Capture the cell that displays the provided text and extract its [x, y] central coordinate. 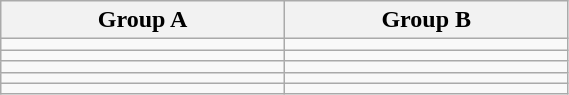
Group A [143, 20]
Group B [426, 20]
